For the text-containing cell, return its midpoint in [x, y] coordinate format. 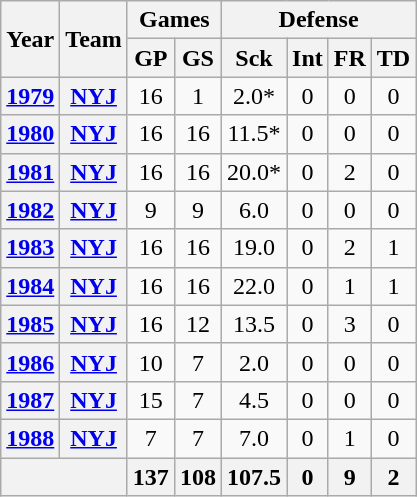
2.0 [254, 362]
1984 [30, 286]
22.0 [254, 286]
6.0 [254, 210]
Int [308, 58]
108 [198, 477]
Sck [254, 58]
1980 [30, 134]
12 [198, 324]
Defense [318, 20]
1983 [30, 248]
2.0* [254, 96]
4.5 [254, 400]
TD [393, 58]
Year [30, 39]
15 [150, 400]
GP [150, 58]
1981 [30, 172]
1987 [30, 400]
1985 [30, 324]
19.0 [254, 248]
7.0 [254, 438]
1982 [30, 210]
11.5* [254, 134]
Team [94, 39]
137 [150, 477]
107.5 [254, 477]
1986 [30, 362]
10 [150, 362]
FR [350, 58]
Games [174, 20]
GS [198, 58]
1988 [30, 438]
3 [350, 324]
13.5 [254, 324]
1979 [30, 96]
20.0* [254, 172]
